Find where the given text appears and provide that cell's center as (X, Y) coordinate. 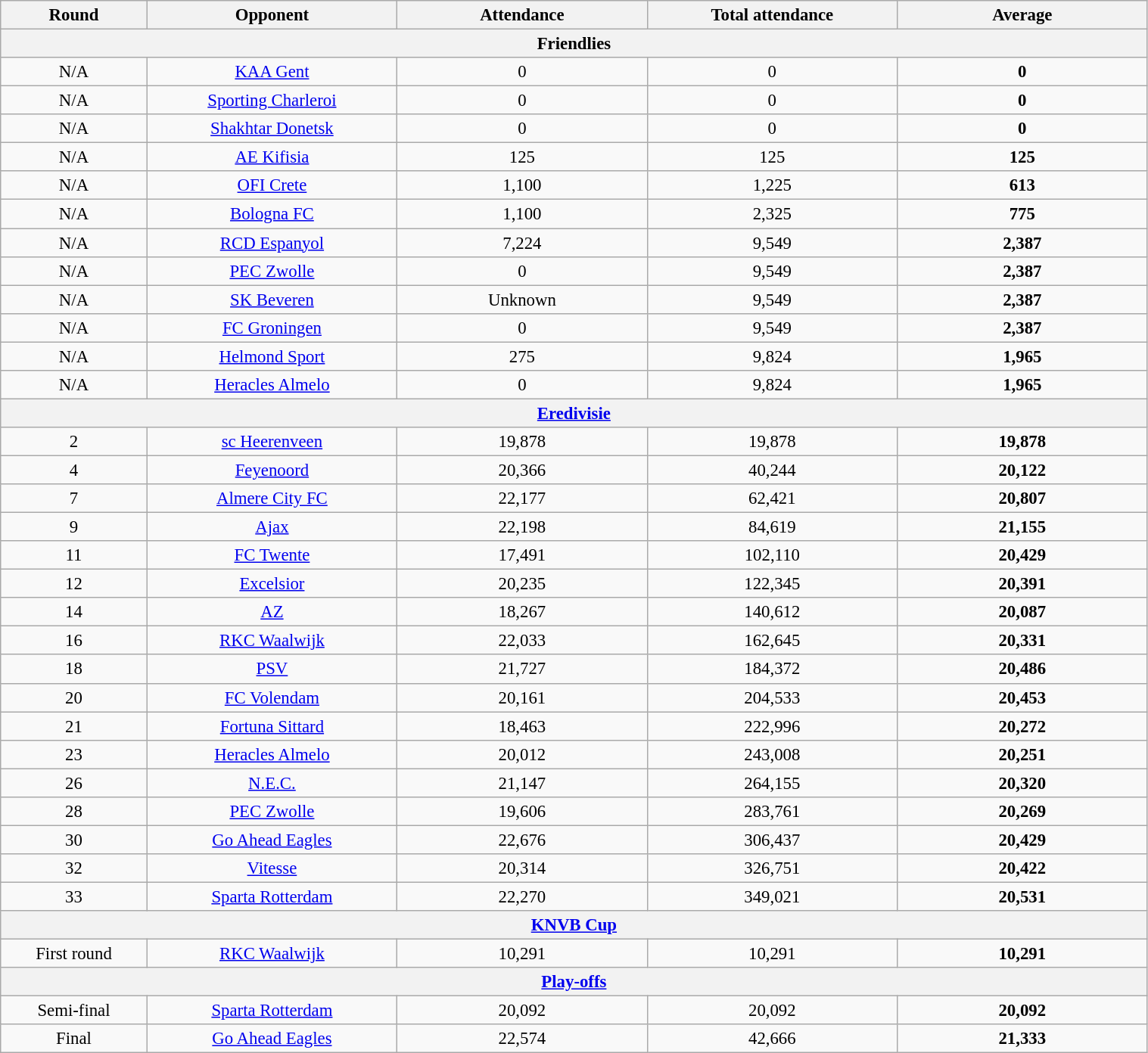
22,574 (522, 1039)
20 (74, 697)
Vitesse (272, 868)
122,345 (772, 584)
222,996 (772, 726)
Attendance (522, 15)
84,619 (772, 527)
18 (74, 669)
2 (74, 442)
Round (74, 15)
20,366 (522, 470)
RCD Espanyol (272, 243)
Final (74, 1039)
21,147 (522, 783)
42,666 (772, 1039)
613 (1022, 185)
20,422 (1022, 868)
326,751 (772, 868)
Almere City FC (272, 499)
23 (74, 754)
22,033 (522, 641)
FC Twente (272, 555)
20,122 (1022, 470)
1,225 (772, 185)
PSV (272, 669)
FC Volendam (272, 697)
22,177 (522, 499)
18,267 (522, 612)
33 (74, 896)
20,391 (1022, 584)
OFI Crete (272, 185)
7 (74, 499)
20,012 (522, 754)
30 (74, 840)
275 (522, 356)
22,198 (522, 527)
21,727 (522, 669)
First round (74, 954)
21 (74, 726)
Sporting Charleroi (272, 101)
349,021 (772, 896)
16 (74, 641)
4 (74, 470)
N.E.C. (272, 783)
21,333 (1022, 1039)
26 (74, 783)
22,270 (522, 896)
Shakhtar Donetsk (272, 129)
12 (74, 584)
20,269 (1022, 812)
20,486 (1022, 669)
243,008 (772, 754)
sc Heerenveen (272, 442)
Total attendance (772, 15)
2,325 (772, 214)
Eredivisie (574, 413)
204,533 (772, 697)
20,251 (1022, 754)
184,372 (772, 669)
20,531 (1022, 896)
20,235 (522, 584)
17,491 (522, 555)
Feyenoord (272, 470)
Fortuna Sittard (272, 726)
Helmond Sport (272, 356)
Bologna FC (272, 214)
20,807 (1022, 499)
FC Groningen (272, 328)
AE Kifisia (272, 157)
62,421 (772, 499)
14 (74, 612)
Unknown (522, 300)
40,244 (772, 470)
KAA Gent (272, 72)
Ajax (272, 527)
140,612 (772, 612)
Semi-final (74, 1011)
21,155 (1022, 527)
20,314 (522, 868)
KNVB Cup (574, 925)
283,761 (772, 812)
Friendlies (574, 44)
9 (74, 527)
11 (74, 555)
20,161 (522, 697)
20,453 (1022, 697)
306,437 (772, 840)
Opponent (272, 15)
18,463 (522, 726)
19,606 (522, 812)
20,320 (1022, 783)
Play-offs (574, 982)
264,155 (772, 783)
32 (74, 868)
AZ (272, 612)
162,645 (772, 641)
28 (74, 812)
20,331 (1022, 641)
22,676 (522, 840)
7,224 (522, 243)
102,110 (772, 555)
Average (1022, 15)
20,272 (1022, 726)
20,087 (1022, 612)
Excelsior (272, 584)
SK Beveren (272, 300)
775 (1022, 214)
